Return (X, Y) of the center of cell containing provided text 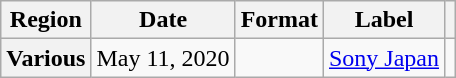
May 11, 2020 (163, 58)
Region (46, 20)
Format (279, 20)
Label (384, 20)
Sony Japan (384, 58)
Date (163, 20)
Various (46, 58)
